For the text-containing cell, return its midpoint in [x, y] coordinate format. 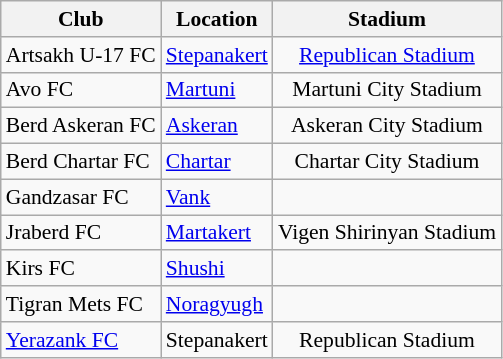
Stadium [387, 19]
Noragyugh [217, 304]
Chartar City Stadium [387, 162]
Askeran City Stadium [387, 126]
Kirs FC [81, 269]
Club [81, 19]
Jraberd FC [81, 233]
Yerazank FC [81, 340]
Avo FC [81, 90]
Martuni City Stadium [387, 90]
Askeran [217, 126]
Chartar [217, 162]
Location [217, 19]
Berd Askeran FC [81, 126]
Martuni [217, 90]
Gandzasar FC [81, 197]
Artsakh U-17 FC [81, 55]
Martakert [217, 233]
Vigen Shirinyan Stadium [387, 233]
Berd Chartar FC [81, 162]
Tigran Mets FC [81, 304]
Shushi [217, 269]
Vank [217, 197]
